Return the [x, y] coordinate for the center point of the cell that contains the specified text.  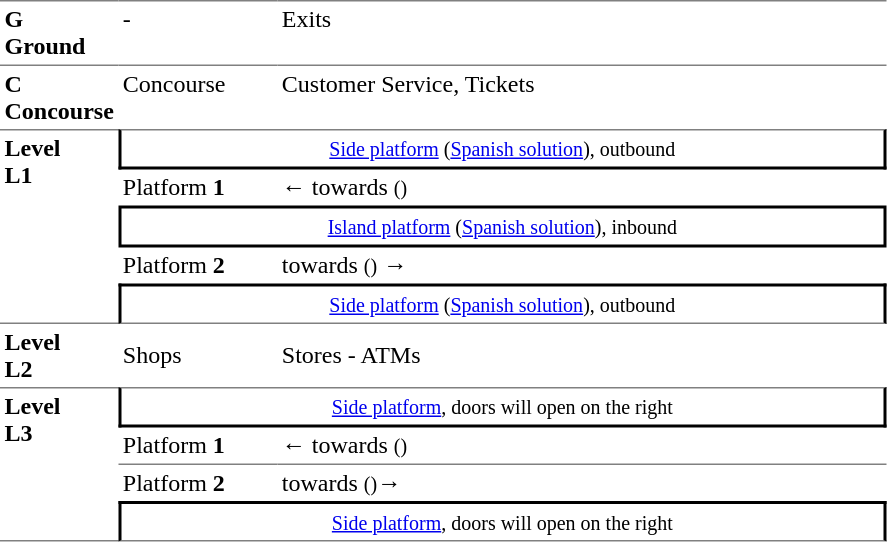
- [198, 33]
towards ()→ [582, 483]
LevelL3 [59, 464]
CConcourse [59, 98]
LevelL1 [59, 226]
Customer Service, Tickets [582, 98]
Stores - ATMs [582, 356]
GGround [59, 33]
LevelL2 [59, 356]
Island platform (Spanish solution), inbound [502, 227]
towards () → [582, 266]
Shops [198, 356]
Exits [582, 33]
Concourse [198, 98]
